Capture the cell that displays the provided text and extract its (X, Y) central coordinate. 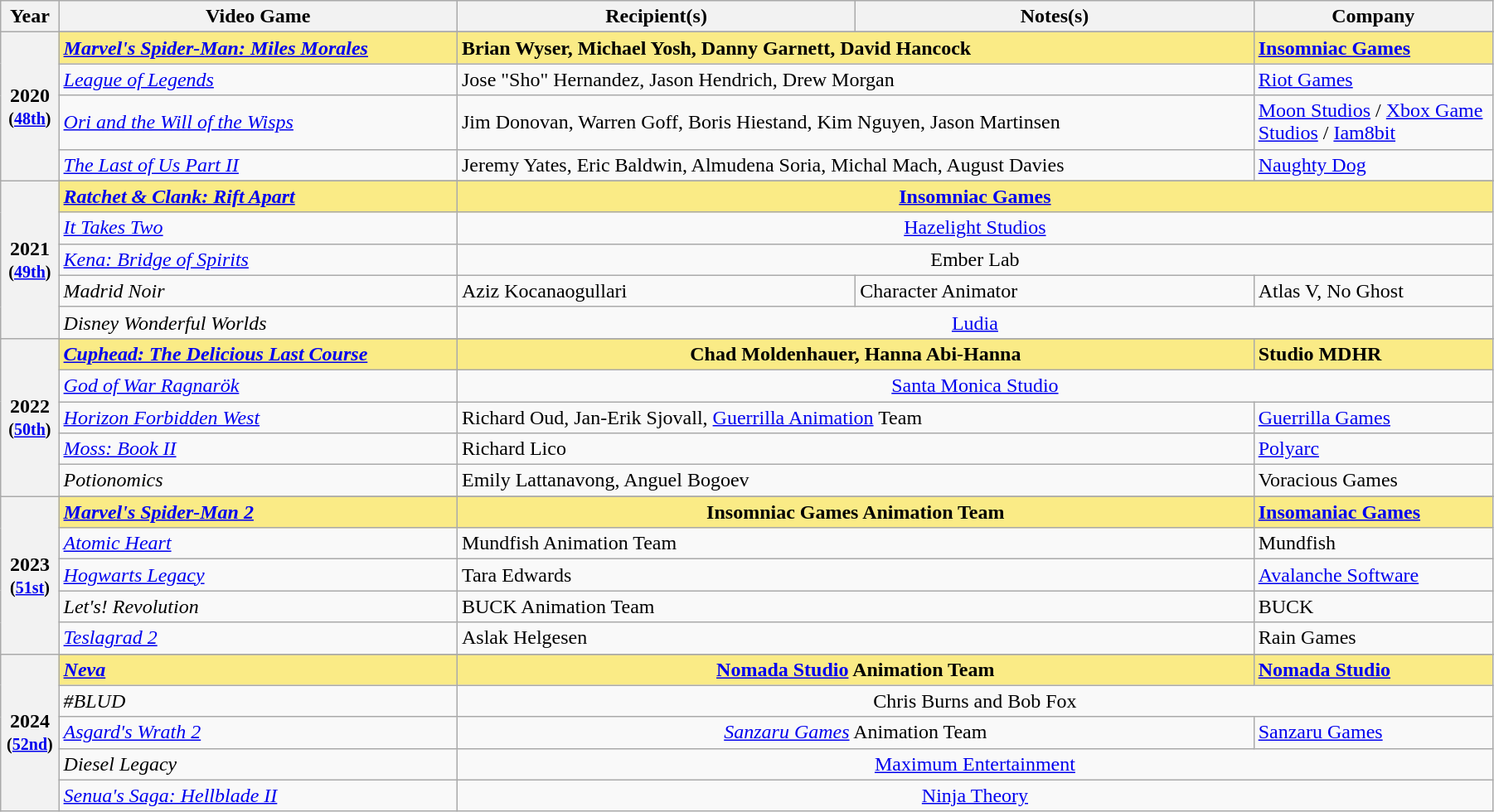
Nomada Studio (1373, 669)
Disney Wonderful Worlds (258, 322)
Mundfish Animation Team (856, 544)
Ratchet & Clank: Rift Apart (258, 196)
Ninja Theory (975, 795)
Moss: Book II (258, 449)
Recipient(s) (656, 17)
It Takes Two (258, 228)
The Last of Us Part II (258, 165)
Polyarc (1373, 449)
Aziz Kocanaogullari (656, 291)
Character Animator (1055, 291)
Voracious Games (1373, 481)
Hazelight Studios (975, 228)
Jim Donovan, Warren Goff, Boris Hiestand, Kim Nguyen, Jason Martinsen (856, 123)
Jeremy Yates, Eric Baldwin, Almudena Soria, Michal Mach, August Davies (856, 165)
2020 (48th) (30, 106)
Horizon Forbidden West (258, 417)
Company (1373, 17)
Emily Lattanavong, Anguel Bogoev (856, 481)
Cuphead: The Delicious Last Course (258, 354)
Marvel's Spider-Man: Miles Morales (258, 48)
2022 (50th) (30, 417)
2021 (49th) (30, 259)
Maximum Entertainment (975, 764)
Notes(s) (1055, 17)
Moon Studios / Xbox Game Studios / Iam8bit (1373, 123)
Diesel Legacy (258, 764)
League of Legends (258, 80)
Insomaniac Games (1373, 512)
Neva (258, 669)
Hogwarts Legacy (258, 575)
Aslak Helgesen (856, 638)
Mundfish (1373, 544)
BUCK Animation Team (856, 607)
Ludia (975, 322)
Madrid Noir (258, 291)
2023 (51st) (30, 575)
Marvel's Spider-Man 2 (258, 512)
Ori and the Will of the Wisps (258, 123)
Rain Games (1373, 638)
Chris Burns and Bob Fox (975, 701)
Jose "Sho" Hernandez, Jason Hendrich, Drew Morgan (856, 80)
Let's! Revolution (258, 607)
Santa Monica Studio (975, 385)
BUCK (1373, 607)
Atlas V, No Ghost (1373, 291)
Naughty Dog (1373, 165)
Asgard's Wrath 2 (258, 732)
Teslagrad 2 (258, 638)
Guerrilla Games (1373, 417)
Ember Lab (975, 259)
Potionomics (258, 481)
Chad Moldenhauer, Hanna Abi-Hanna (856, 354)
Avalanche Software (1373, 575)
Nomada Studio Animation Team (856, 669)
Brian Wyser, Michael Yosh, Danny Garnett, David Hancock (856, 48)
Richard Lico (856, 449)
Kena: Bridge of Spirits (258, 259)
Video Game (258, 17)
#BLUD (258, 701)
Year (30, 17)
Riot Games (1373, 80)
Studio MDHR (1373, 354)
2024 (52nd) (30, 732)
Tara Edwards (856, 575)
God of War Ragnarök (258, 385)
Senua's Saga: Hellblade II (258, 795)
Sanzaru Games Animation Team (856, 732)
Insomniac Games Animation Team (856, 512)
Richard Oud, Jan-Erik Sjovall, Guerrilla Animation Team (856, 417)
Sanzaru Games (1373, 732)
Atomic Heart (258, 544)
